Locate the cell with the specified text and output its [x, y] center coordinate. 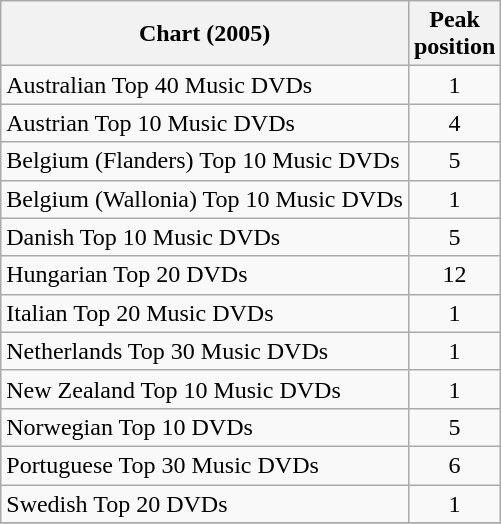
New Zealand Top 10 Music DVDs [205, 389]
Hungarian Top 20 DVDs [205, 275]
Austrian Top 10 Music DVDs [205, 123]
Australian Top 40 Music DVDs [205, 85]
Chart (2005) [205, 34]
Netherlands Top 30 Music DVDs [205, 351]
4 [454, 123]
Swedish Top 20 DVDs [205, 503]
Peakposition [454, 34]
Norwegian Top 10 DVDs [205, 427]
Italian Top 20 Music DVDs [205, 313]
6 [454, 465]
12 [454, 275]
Belgium (Wallonia) Top 10 Music DVDs [205, 199]
Portuguese Top 30 Music DVDs [205, 465]
Danish Top 10 Music DVDs [205, 237]
Belgium (Flanders) Top 10 Music DVDs [205, 161]
